Return (x, y) of the center of cell containing provided text 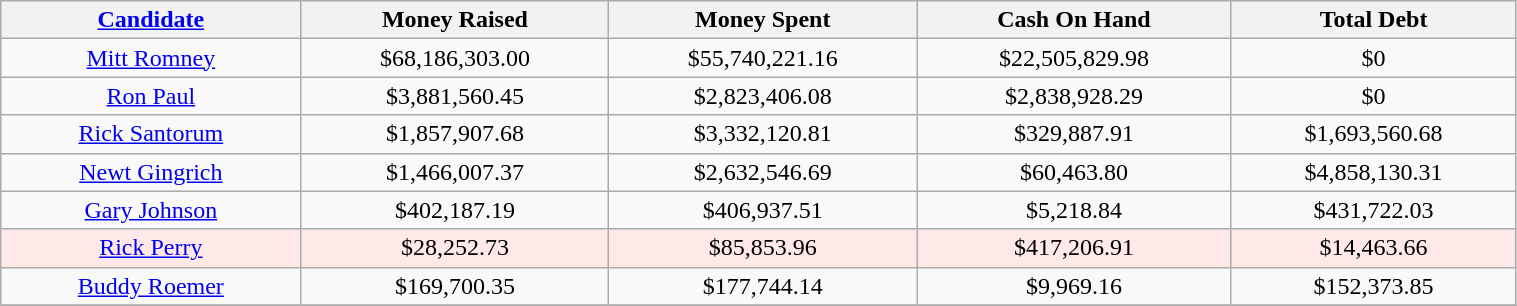
$1,466,007.37 (455, 172)
$2,632,546.69 (763, 172)
$68,186,303.00 (455, 58)
$417,206.91 (1074, 248)
$85,853.96 (763, 248)
$4,858,130.31 (1374, 172)
Money Spent (763, 20)
Buddy Roemer (151, 286)
Rick Perry (151, 248)
$28,252.73 (455, 248)
$5,218.84 (1074, 210)
Mitt Romney (151, 58)
Ron Paul (151, 96)
$1,693,560.68 (1374, 134)
$2,823,406.08 (763, 96)
$3,881,560.45 (455, 96)
$152,373.85 (1374, 286)
$431,722.03 (1374, 210)
$2,838,928.29 (1074, 96)
$406,937.51 (763, 210)
Newt Gingrich (151, 172)
Cash On Hand (1074, 20)
$1,857,907.68 (455, 134)
Money Raised (455, 20)
$55,740,221.16 (763, 58)
Candidate (151, 20)
$177,744.14 (763, 286)
$3,332,120.81 (763, 134)
$60,463.80 (1074, 172)
$329,887.91 (1074, 134)
$169,700.35 (455, 286)
Gary Johnson (151, 210)
$402,187.19 (455, 210)
Total Debt (1374, 20)
$9,969.16 (1074, 286)
$22,505,829.98 (1074, 58)
$14,463.66 (1374, 248)
Rick Santorum (151, 134)
